Determine the (X, Y) coordinate at the center of the cell enclosing the given text.  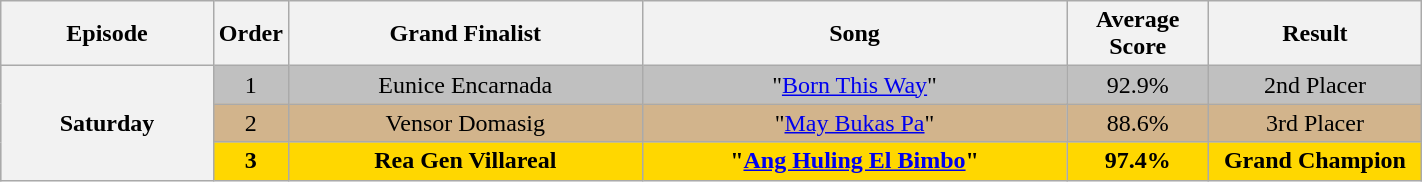
Grand Finalist (465, 34)
Result (1316, 34)
1 (250, 85)
3rd Placer (1316, 123)
Saturday (108, 123)
2nd Placer (1316, 85)
"Ang Huling El Bimbo" (854, 161)
92.9% (1138, 85)
Average Score (1138, 34)
Order (250, 34)
97.4% (1138, 161)
Song (854, 34)
Grand Champion (1316, 161)
88.6% (1138, 123)
"May Bukas Pa" (854, 123)
Rea Gen Villareal (465, 161)
2 (250, 123)
3 (250, 161)
Eunice Encarnada (465, 85)
"Born This Way" (854, 85)
Vensor Domasig (465, 123)
Episode (108, 34)
